Return [X, Y] of the center of cell containing provided text 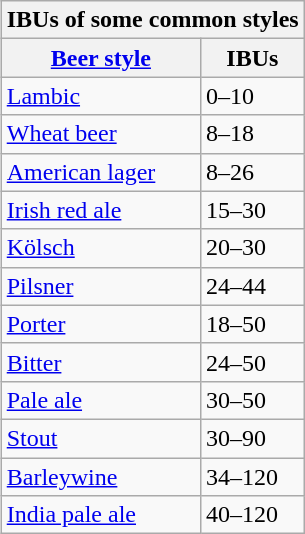
20–30 [253, 248]
India pale ale [100, 515]
Irish red ale [100, 210]
Porter [100, 324]
Stout [100, 438]
Wheat beer [100, 134]
Barleywine [100, 477]
18–50 [253, 324]
Pale ale [100, 400]
Lambic [100, 96]
30–90 [253, 438]
8–26 [253, 172]
30–50 [253, 400]
15–30 [253, 210]
24–44 [253, 286]
Kölsch [100, 248]
40–120 [253, 515]
Beer style [100, 58]
8–18 [253, 134]
American lager [100, 172]
34–120 [253, 477]
0–10 [253, 96]
IBUs [253, 58]
Pilsner [100, 286]
24–50 [253, 362]
IBUs of some common styles [152, 20]
Bitter [100, 362]
